Return (x, y) of the center of cell containing provided text 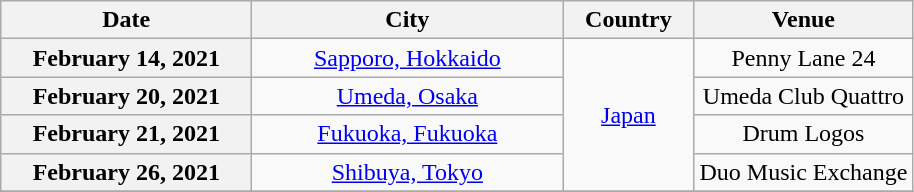
Duo Music Exchange (804, 172)
Umeda Club Quattro (804, 96)
Date (126, 20)
February 21, 2021 (126, 134)
February 14, 2021 (126, 58)
February 20, 2021 (126, 96)
Country (628, 20)
Penny Lane 24 (804, 58)
February 26, 2021 (126, 172)
Venue (804, 20)
Sapporo, Hokkaido (408, 58)
Japan (628, 115)
Umeda, Osaka (408, 96)
Drum Logos (804, 134)
Shibuya, Tokyo (408, 172)
Fukuoka, Fukuoka (408, 134)
City (408, 20)
